Output the (x, y) coordinate of the center of the cell containing the given text.  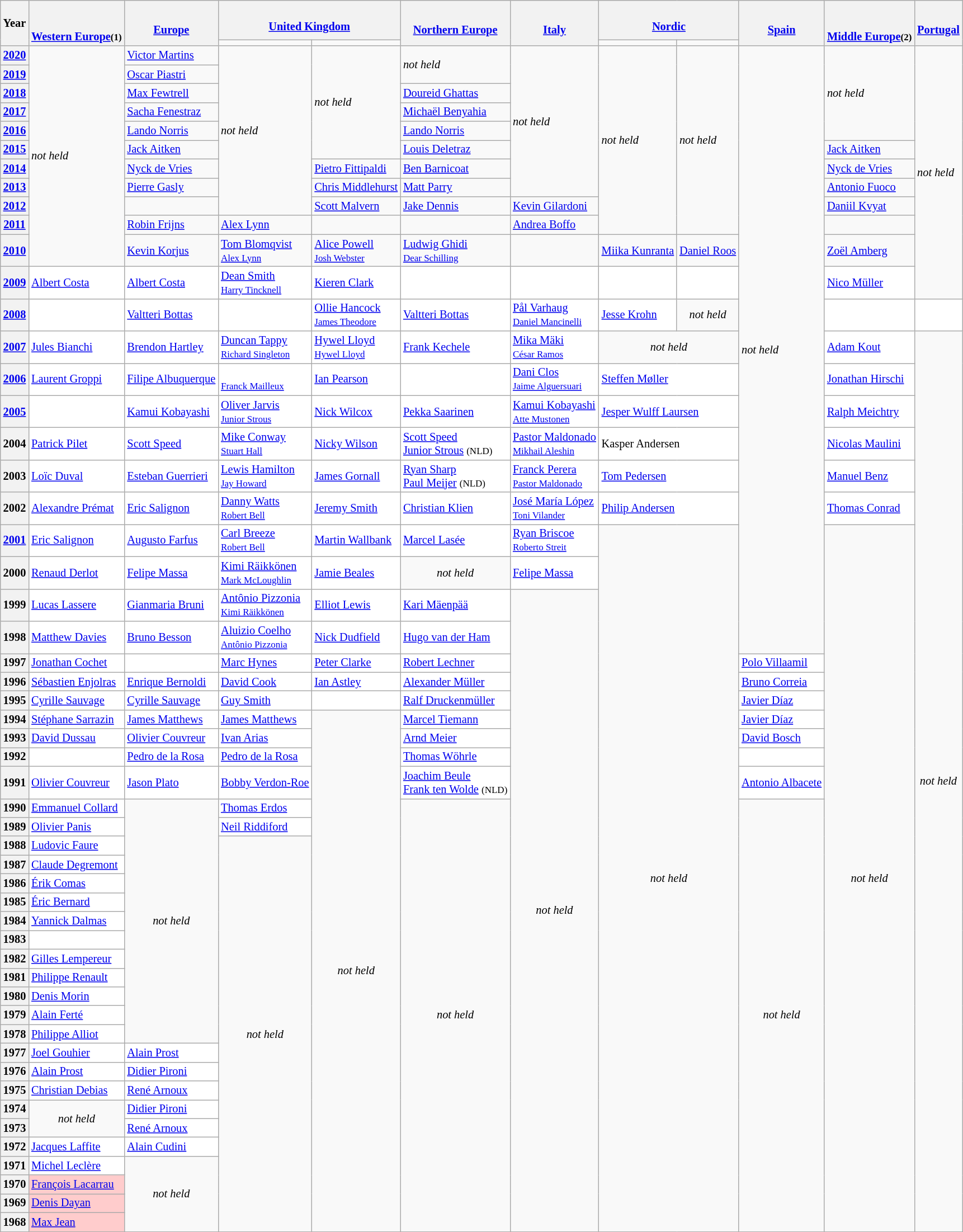
Érik Comas (76, 883)
Steffen Møller (669, 379)
Ralf Druckenmüller (455, 700)
1972 (15, 1147)
Marcel Tiemann (455, 719)
Philippe Alliot (76, 1034)
Enrique Bernoldi (171, 682)
Andrea Boffo (555, 225)
Spain (782, 23)
Philip Andersen (669, 508)
Danny Watts Robert Bell (265, 508)
Kieren Clark (356, 282)
Neil Riddiford (265, 827)
Kamui Kobayashi Atte Mustonen (555, 412)
1979 (15, 1015)
Bruno Besson (171, 637)
Mika Mäki César Ramos (555, 347)
Hugo van der Ham (455, 637)
José María López Toni Vilander (555, 508)
Miika Kunranta (638, 251)
Jules Bianchi (76, 347)
Arnd Meier (455, 738)
Esteban Guerrieri (171, 476)
1998 (15, 637)
1993 (15, 738)
2014 (15, 168)
Oliver Jarvis Junior Strous (265, 412)
Franck Perera Pastor Maldonado (555, 476)
François Lacarrau (76, 1184)
Aluizio Coelho Antônio Pizzonia (265, 637)
Kimi Räikkönen Mark McLoughlin (265, 573)
2006 (15, 379)
2019 (15, 74)
1971 (15, 1165)
Jesse Krohn (638, 315)
Kevin Gilardoni (555, 206)
Denis Morin (76, 996)
Alain Cudini (171, 1147)
Pastor Maldonado Mikhail Aleshin (555, 443)
Pål Varhaug Daniel Mancinelli (555, 315)
Christian Klien (455, 508)
1995 (15, 700)
Nordic (669, 20)
Robin Frijns (171, 225)
Ralph Meichtry (869, 412)
2013 (15, 187)
Gilles Lempereur (76, 959)
Loïc Duval (76, 476)
1968 (15, 1222)
1982 (15, 959)
1983 (15, 940)
1992 (15, 757)
Thomas Wöhrle (455, 757)
1978 (15, 1034)
Éric Bernard (76, 902)
1975 (15, 1091)
Ollie Hancock James Theodore (356, 315)
Tom Blomqvist Alex Lynn (265, 251)
Manuel Benz (869, 476)
Zoël Amberg (869, 251)
Thomas Erdos (265, 808)
2002 (15, 508)
1988 (15, 846)
United Kingdom (309, 20)
Augusto Farfus (171, 540)
Laurent Groppi (76, 379)
Year (15, 23)
1986 (15, 883)
2003 (15, 476)
Robert Lechner (455, 663)
2004 (15, 443)
Scott Speed Junior Strous (NLD) (455, 443)
Dean Smith Harry Tincknell (265, 282)
Emmanuel Collard (76, 808)
Ryan Sharp Paul Meijer (NLD) (455, 476)
Ryan Briscoe Roberto Streit (555, 540)
Ivan Arias (265, 738)
1984 (15, 921)
Max Jean (76, 1222)
Middle Europe(2) (869, 23)
Sacha Fenestraz (171, 112)
1996 (15, 682)
Polo Villaamil (782, 663)
Western Europe(1) (76, 23)
Victor Martins (171, 55)
Renaud Derlot (76, 573)
Pekka Saarinen (455, 412)
Ian Astley (356, 682)
Mike Conway Stuart Hall (265, 443)
Alex Lynn (265, 225)
David Cook (265, 682)
2001 (15, 540)
Duncan Tappy Richard Singleton (265, 347)
1989 (15, 827)
2018 (15, 93)
Jason Plato (171, 782)
2000 (15, 573)
Alain Ferté (76, 1015)
Northern Europe (455, 23)
Thomas Conrad (869, 508)
Kamui Kobayashi (171, 412)
Kevin Korjus (171, 251)
Portugal (938, 23)
1969 (15, 1203)
Jake Dennis (455, 206)
Nick Wilcox (356, 412)
2005 (15, 412)
1980 (15, 996)
Max Fewtrell (171, 93)
Stéphane Sarrazin (76, 719)
1990 (15, 808)
Olivier Panis (76, 827)
Michaël Benyahia (455, 112)
2010 (15, 251)
James Gornall (356, 476)
Scott Speed (171, 443)
Europe (171, 23)
2016 (15, 131)
Denis Dayan (76, 1203)
Tom Pedersen (669, 476)
1976 (15, 1071)
Bobby Verdon-Roe (265, 782)
Peter Clarke (356, 663)
1994 (15, 719)
Dani Clos Jaime Alguersuari (555, 379)
Pietro Fittipaldi (356, 168)
Jonathan Hirschi (869, 379)
Kari Mäenpää (455, 605)
Nick Dudfield (356, 637)
2017 (15, 112)
Patrick Pilet (76, 443)
Ludwig Ghidi Dear Schilling (455, 251)
Scott Malvern (356, 206)
1973 (15, 1128)
Filipe Albuquerque (171, 379)
Ian Pearson (356, 379)
2008 (15, 315)
Martin Wallbank (356, 540)
Jeremy Smith (356, 508)
2020 (15, 55)
Hywel Lloyd Hywel Lloyd (356, 347)
Claude Degremont (76, 865)
David Dussau (76, 738)
Lucas Lassere (76, 605)
Philippe Renault (76, 978)
Ben Barnicoat (455, 168)
Nicky Wilson (356, 443)
Alexandre Prémat (76, 508)
Ludovic Faure (76, 846)
Kasper Andersen (669, 443)
Alexander Müller (455, 682)
Nico Müller (869, 282)
Franck Mailleux (265, 379)
Guy Smith (265, 700)
1999 (15, 605)
Yannick Dalmas (76, 921)
Jesper Wulff Laursen (669, 412)
Antonio Fuoco (869, 187)
Italy (555, 23)
1974 (15, 1109)
1970 (15, 1184)
2009 (15, 282)
Marcel Lasée (455, 540)
Daniil Kvyat (869, 206)
Antônio Pizzonia Kimi Räikkönen (265, 605)
1977 (15, 1052)
1997 (15, 663)
Doureid Ghattas (455, 93)
Bruno Correia (782, 682)
Sébastien Enjolras (76, 682)
1987 (15, 865)
Jacques Laffite (76, 1147)
Lewis Hamilton Jay Howard (265, 476)
Adam Kout (869, 347)
Chris Middlehurst (356, 187)
Matt Parry (455, 187)
Pierre Gasly (171, 187)
2015 (15, 149)
Brendon Hartley (171, 347)
Elliot Lewis (356, 605)
Alice Powell Josh Webster (356, 251)
2012 (15, 206)
Joel Gouhier (76, 1052)
Carl Breeze Robert Bell (265, 540)
Marc Hynes (265, 663)
Jonathan Cochet (76, 663)
Gianmaria Bruni (171, 605)
Joachim Beule Frank ten Wolde (NLD) (455, 782)
Michel Leclère (76, 1165)
Jamie Beales (356, 573)
Matthew Davies (76, 637)
Christian Debias (76, 1091)
1991 (15, 782)
2007 (15, 347)
1985 (15, 902)
Frank Kechele (455, 347)
Nicolas Maulini (869, 443)
Oscar Piastri (171, 74)
Antonio Albacete (782, 782)
Daniel Roos (708, 251)
1981 (15, 978)
David Bosch (782, 738)
Louis Deletraz (455, 149)
2011 (15, 225)
